Locate the cell with the specified text and output its [x, y] center coordinate. 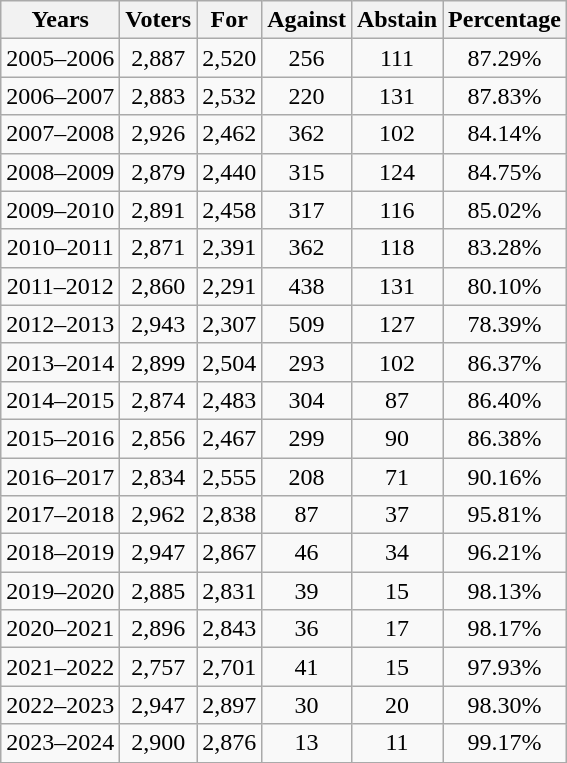
11 [396, 743]
2,885 [158, 591]
2009–2010 [60, 210]
Years [60, 20]
13 [307, 743]
17 [396, 629]
2018–2019 [60, 553]
41 [307, 667]
2019–2020 [60, 591]
2,871 [158, 248]
2015–2016 [60, 438]
2005–2006 [60, 58]
2,834 [158, 477]
83.28% [505, 248]
2012–2013 [60, 324]
2013–2014 [60, 362]
2,458 [230, 210]
2,504 [230, 362]
78.39% [505, 324]
86.38% [505, 438]
2011–2012 [60, 286]
Voters [158, 20]
2,943 [158, 324]
2,896 [158, 629]
39 [307, 591]
2023–2024 [60, 743]
87.83% [505, 96]
438 [307, 286]
2,876 [230, 743]
98.13% [505, 591]
304 [307, 400]
85.02% [505, 210]
Abstain [396, 20]
2,899 [158, 362]
2,843 [230, 629]
111 [396, 58]
90.16% [505, 477]
2020–2021 [60, 629]
2,532 [230, 96]
2,483 [230, 400]
2014–2015 [60, 400]
2010–2011 [60, 248]
46 [307, 553]
2017–2018 [60, 515]
315 [307, 172]
96.21% [505, 553]
2022–2023 [60, 705]
2,897 [230, 705]
2,891 [158, 210]
2007–2008 [60, 134]
2021–2022 [60, 667]
208 [307, 477]
For [230, 20]
2,856 [158, 438]
87.29% [505, 58]
2,291 [230, 286]
2016–2017 [60, 477]
90 [396, 438]
317 [307, 210]
124 [396, 172]
2008–2009 [60, 172]
256 [307, 58]
97.93% [505, 667]
2006–2007 [60, 96]
116 [396, 210]
2,874 [158, 400]
30 [307, 705]
Against [307, 20]
2,900 [158, 743]
2,440 [230, 172]
86.40% [505, 400]
2,462 [230, 134]
98.17% [505, 629]
2,391 [230, 248]
2,926 [158, 134]
37 [396, 515]
2,467 [230, 438]
2,962 [158, 515]
2,555 [230, 477]
299 [307, 438]
71 [396, 477]
220 [307, 96]
34 [396, 553]
84.75% [505, 172]
2,701 [230, 667]
2,307 [230, 324]
118 [396, 248]
80.10% [505, 286]
20 [396, 705]
2,879 [158, 172]
86.37% [505, 362]
2,867 [230, 553]
2,887 [158, 58]
2,860 [158, 286]
127 [396, 324]
2,838 [230, 515]
2,831 [230, 591]
2,520 [230, 58]
95.81% [505, 515]
Percentage [505, 20]
509 [307, 324]
2,757 [158, 667]
293 [307, 362]
36 [307, 629]
99.17% [505, 743]
84.14% [505, 134]
98.30% [505, 705]
2,883 [158, 96]
